Provide the [X, Y] coordinate of the cell's center where the given text is located.  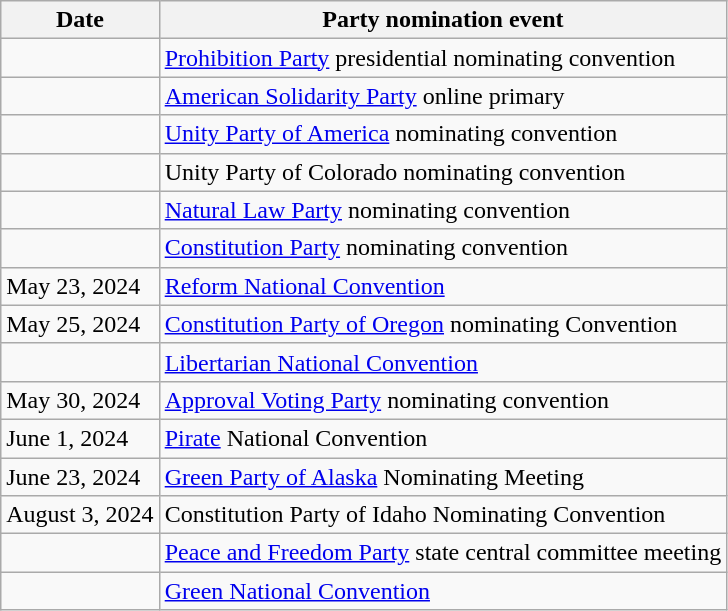
American Solidarity Party online primary [443, 96]
Libertarian National Convention [443, 362]
Constitution Party nominating convention [443, 248]
Date [80, 20]
Reform National Convention [443, 286]
Constitution Party of Oregon nominating Convention [443, 324]
Unity Party of America nominating convention [443, 134]
Peace and Freedom Party state central committee meeting [443, 553]
Natural Law Party nominating convention [443, 210]
Green National Convention [443, 591]
Approval Voting Party nominating convention [443, 400]
May 25, 2024 [80, 324]
Green Party of Alaska Nominating Meeting [443, 477]
Prohibition Party presidential nominating convention [443, 58]
May 30, 2024 [80, 400]
June 1, 2024 [80, 438]
June 23, 2024 [80, 477]
Pirate National Convention [443, 438]
Party nomination event [443, 20]
August 3, 2024 [80, 515]
May 23, 2024 [80, 286]
Constitution Party of Idaho Nominating Convention [443, 515]
Unity Party of Colorado nominating convention [443, 172]
